Pinpoint the cell where the given text exists, returning its [x, y] midpoint coordinate. 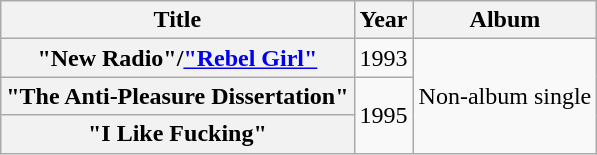
1995 [384, 115]
"New Radio"/"Rebel Girl" [178, 58]
"The Anti-Pleasure Dissertation" [178, 96]
Title [178, 20]
"I Like Fucking" [178, 134]
Year [384, 20]
Non-album single [505, 96]
Album [505, 20]
1993 [384, 58]
